Determine the (x, y) coordinate at the center of the cell enclosing the given text.  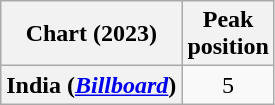
Peakposition (228, 34)
India (Billboard) (92, 85)
5 (228, 85)
Chart (2023) (92, 34)
